Locate the cell with the specified text and output its (x, y) center coordinate. 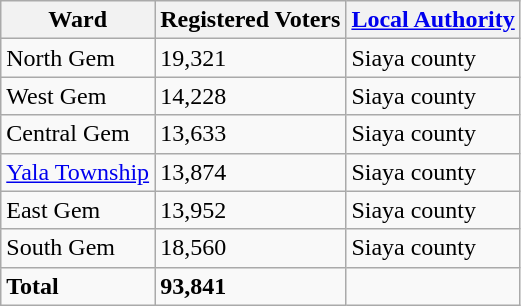
North Gem (78, 58)
South Gem (78, 248)
Yala Township (78, 172)
Total (78, 286)
14,228 (250, 96)
13,952 (250, 210)
18,560 (250, 248)
East Gem (78, 210)
Registered Voters (250, 20)
Local Authority (433, 20)
93,841 (250, 286)
Ward (78, 20)
Central Gem (78, 134)
13,633 (250, 134)
West Gem (78, 96)
13,874 (250, 172)
19,321 (250, 58)
